Pinpoint the cell where the given text exists, returning its (X, Y) midpoint coordinate. 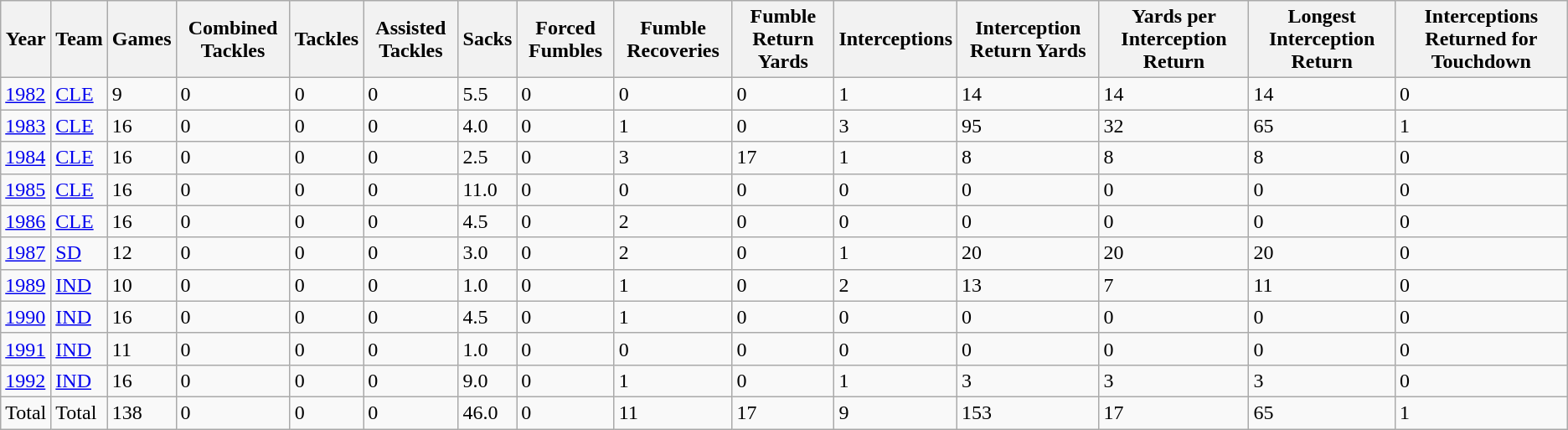
Yards per Interception Return (1174, 39)
1990 (26, 317)
Fumble Return Yards (783, 39)
Forced Fumbles (565, 39)
SD (80, 253)
1991 (26, 349)
4.0 (487, 126)
1985 (26, 189)
46.0 (487, 412)
1987 (26, 253)
1982 (26, 94)
11.0 (487, 189)
9.0 (487, 381)
138 (142, 412)
95 (1029, 126)
1992 (26, 381)
Interception Return Yards (1029, 39)
7 (1174, 285)
13 (1029, 285)
Interceptions Returned for Touchdown (1481, 39)
Games (142, 39)
Sacks (487, 39)
1983 (26, 126)
1984 (26, 158)
153 (1029, 412)
12 (142, 253)
3.0 (487, 253)
32 (1174, 126)
Interceptions (896, 39)
10 (142, 285)
Year (26, 39)
2.5 (487, 158)
5.5 (487, 94)
Fumble Recoveries (673, 39)
Assisted Tackles (410, 39)
1989 (26, 285)
Longest Interception Return (1322, 39)
Team (80, 39)
1986 (26, 221)
Tackles (327, 39)
Combined Tackles (233, 39)
